Detect which cell encompasses the target text, then output its (X, Y) center coordinate. 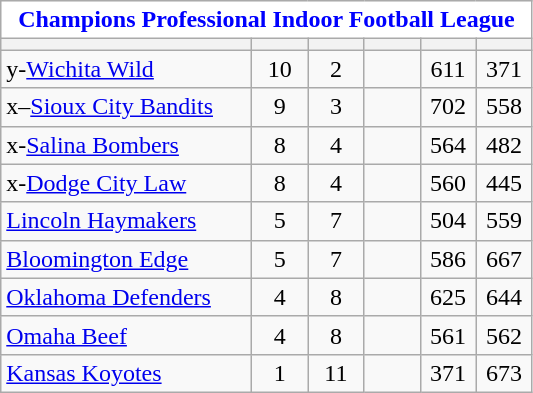
564 (448, 145)
Champions Professional Indoor Football League (266, 20)
Kansas Koyotes (126, 373)
1 (280, 373)
673 (504, 373)
10 (280, 69)
667 (504, 259)
Omaha Beef (126, 335)
482 (504, 145)
562 (504, 335)
611 (448, 69)
445 (504, 183)
11 (336, 373)
702 (448, 107)
x-Salina Bombers (126, 145)
9 (280, 107)
x-Dodge City Law (126, 183)
Bloomington Edge (126, 259)
560 (448, 183)
504 (448, 221)
Oklahoma Defenders (126, 297)
559 (504, 221)
x–Sioux City Bandits (126, 107)
3 (336, 107)
644 (504, 297)
586 (448, 259)
y-Wichita Wild (126, 69)
Lincoln Haymakers (126, 221)
625 (448, 297)
2 (336, 69)
558 (504, 107)
561 (448, 335)
